Pinpoint the cell where the given text exists, returning its (x, y) midpoint coordinate. 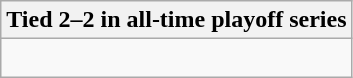
Tied 2–2 in all-time playoff series (176, 20)
